Identify which cell holds the provided text, then report its (x, y) central coordinate. 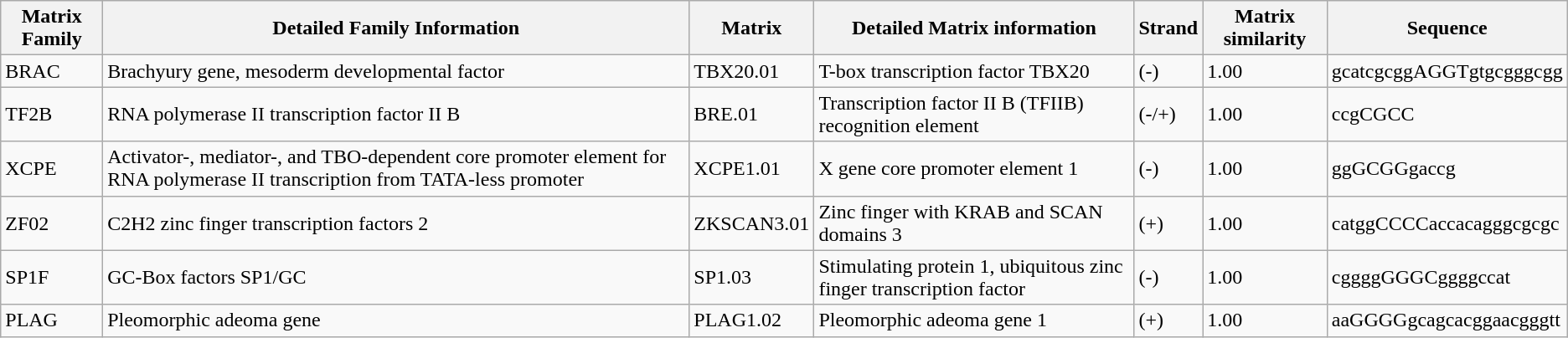
PLAG1.02 (752, 320)
GC-Box factors SP1/GC (396, 278)
Zinc finger with KRAB and SCAN domains 3 (974, 223)
TF2B (52, 114)
Sequence (1447, 28)
aaGGGGgcagcacggaacgggtt (1447, 320)
Stimulating protein 1, ubiquitous zinc finger transcription factor (974, 278)
(-/+) (1168, 114)
Matrix Family (52, 28)
BRE.01 (752, 114)
Matrix similarity (1265, 28)
C2H2 zinc finger transcription factors 2 (396, 223)
gcatcgcggAGGTgtgcgggcgg (1447, 71)
ggGCGGgaccg (1447, 169)
SP1F (52, 278)
catggCCCCaccacagggcgcgc (1447, 223)
Transcription factor II B (TFIIB) recognition element (974, 114)
ZF02 (52, 223)
T-box transcription factor TBX20 (974, 71)
ccgCGCC (1447, 114)
Pleomorphic adeoma gene 1 (974, 320)
Strand (1168, 28)
Brachyury gene, mesoderm developmental factor (396, 71)
Detailed Matrix information (974, 28)
RNA polymerase II transcription factor II B (396, 114)
ZKSCAN3.01 (752, 223)
PLAG (52, 320)
TBX20.01 (752, 71)
cggggGGGCggggccat (1447, 278)
Pleomorphic adeoma gene (396, 320)
Detailed Family Information (396, 28)
XCPE1.01 (752, 169)
X gene core promoter element 1 (974, 169)
BRAC (52, 71)
XCPE (52, 169)
Matrix (752, 28)
SP1.03 (752, 278)
Activator-, mediator-, and TBO-dependent core promoter element for RNA polymerase II transcription from TATA-less promoter (396, 169)
